Identify which cell holds the provided text, then report its [X, Y] central coordinate. 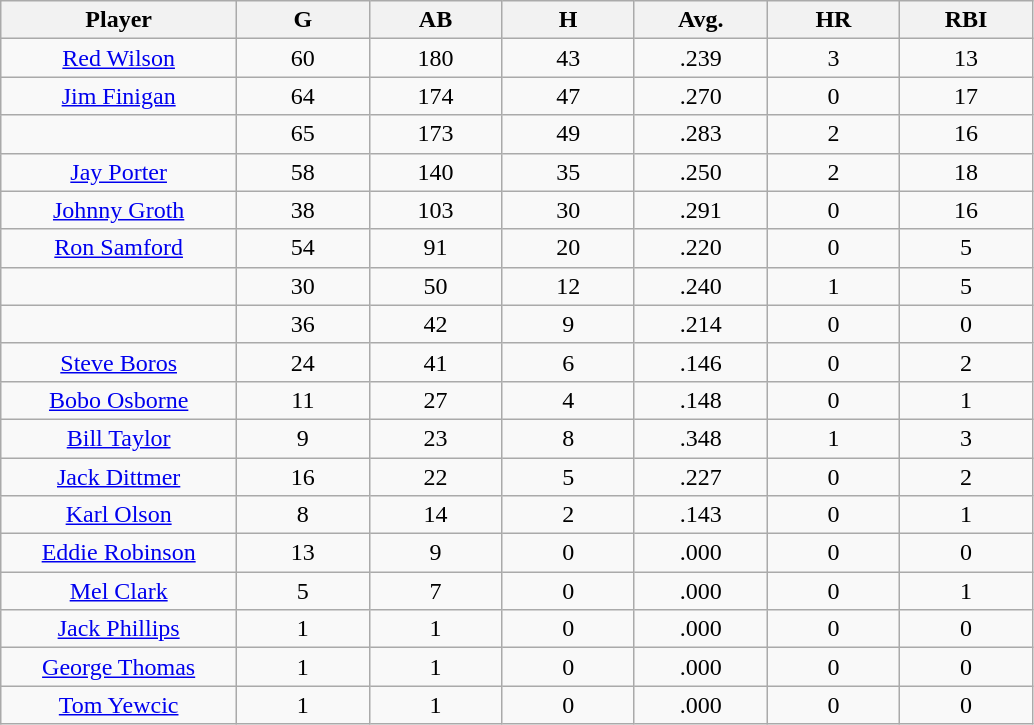
Steve Boros [119, 362]
Ron Samford [119, 248]
4 [568, 400]
38 [304, 210]
Player [119, 20]
Bobo Osborne [119, 400]
G [304, 20]
Avg. [700, 20]
.214 [700, 324]
65 [304, 134]
AB [436, 20]
41 [436, 362]
Jay Porter [119, 172]
47 [568, 96]
Karl Olson [119, 515]
.270 [700, 96]
Jack Dittmer [119, 477]
54 [304, 248]
60 [304, 58]
.143 [700, 515]
.148 [700, 400]
12 [568, 286]
64 [304, 96]
91 [436, 248]
22 [436, 477]
36 [304, 324]
23 [436, 438]
58 [304, 172]
.283 [700, 134]
RBI [966, 20]
18 [966, 172]
49 [568, 134]
17 [966, 96]
42 [436, 324]
173 [436, 134]
.227 [700, 477]
Johnny Groth [119, 210]
24 [304, 362]
.220 [700, 248]
.250 [700, 172]
20 [568, 248]
.348 [700, 438]
50 [436, 286]
Tom Yewcic [119, 705]
7 [436, 591]
174 [436, 96]
Mel Clark [119, 591]
27 [436, 400]
HR [834, 20]
Eddie Robinson [119, 553]
180 [436, 58]
14 [436, 515]
.291 [700, 210]
Red Wilson [119, 58]
6 [568, 362]
H [568, 20]
George Thomas [119, 667]
140 [436, 172]
11 [304, 400]
35 [568, 172]
Jim Finigan [119, 96]
.240 [700, 286]
43 [568, 58]
Bill Taylor [119, 438]
.146 [700, 362]
.239 [700, 58]
Jack Phillips [119, 629]
103 [436, 210]
